Return the (X, Y) coordinate for the center point of the cell that contains the specified text.  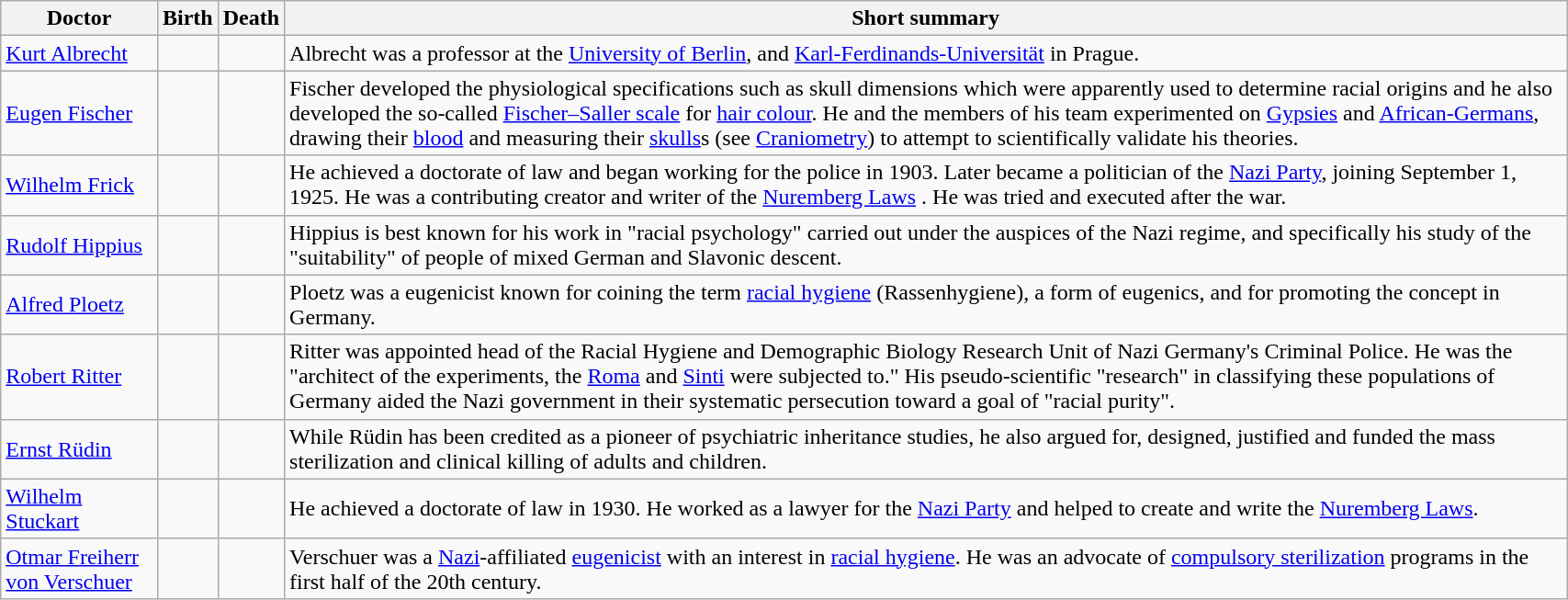
Ernst Rüdin (79, 448)
Wilhelm Frick (79, 186)
Wilhelm Stuckart (79, 509)
Robert Ritter (79, 377)
Albrecht was a professor at the University of Berlin, and Karl-Ferdinands-Universität in Prague. (926, 53)
Alfred Ploetz (79, 305)
Short summary (926, 18)
Ploetz was a eugenicist known for coining the term racial hygiene (Rassenhygiene), a form of eugenics, and for promoting the concept in Germany. (926, 305)
He achieved a doctorate of law in 1930. He worked as a lawyer for the Nazi Party and helped to create and write the Nuremberg Laws. (926, 509)
Doctor (79, 18)
Rudolf Hippius (79, 244)
Otmar Freiherr von Verschuer (79, 568)
Kurt Albrecht (79, 53)
Eugen Fischer (79, 113)
Birth (187, 18)
Death (251, 18)
